Scan for the cell matching the given text and deliver its (X, Y) coordinate at center. 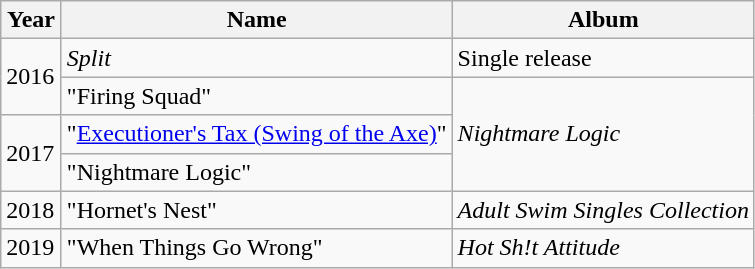
"When Things Go Wrong" (256, 248)
"Nightmare Logic" (256, 172)
"Firing Squad" (256, 96)
Name (256, 20)
Split (256, 58)
Single release (603, 58)
2017 (32, 153)
Adult Swim Singles Collection (603, 210)
Nightmare Logic (603, 134)
2019 (32, 248)
"Executioner's Tax (Swing of the Axe)" (256, 134)
2018 (32, 210)
Hot Sh!t Attitude (603, 248)
Year (32, 20)
Album (603, 20)
2016 (32, 77)
"Hornet's Nest" (256, 210)
